Provide the [X, Y] coordinate of the cell's center where the given text is located.  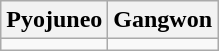
Gangwon [163, 20]
Pyojuneo [54, 20]
